Scan for the cell matching the given text and deliver its [x, y] coordinate at center. 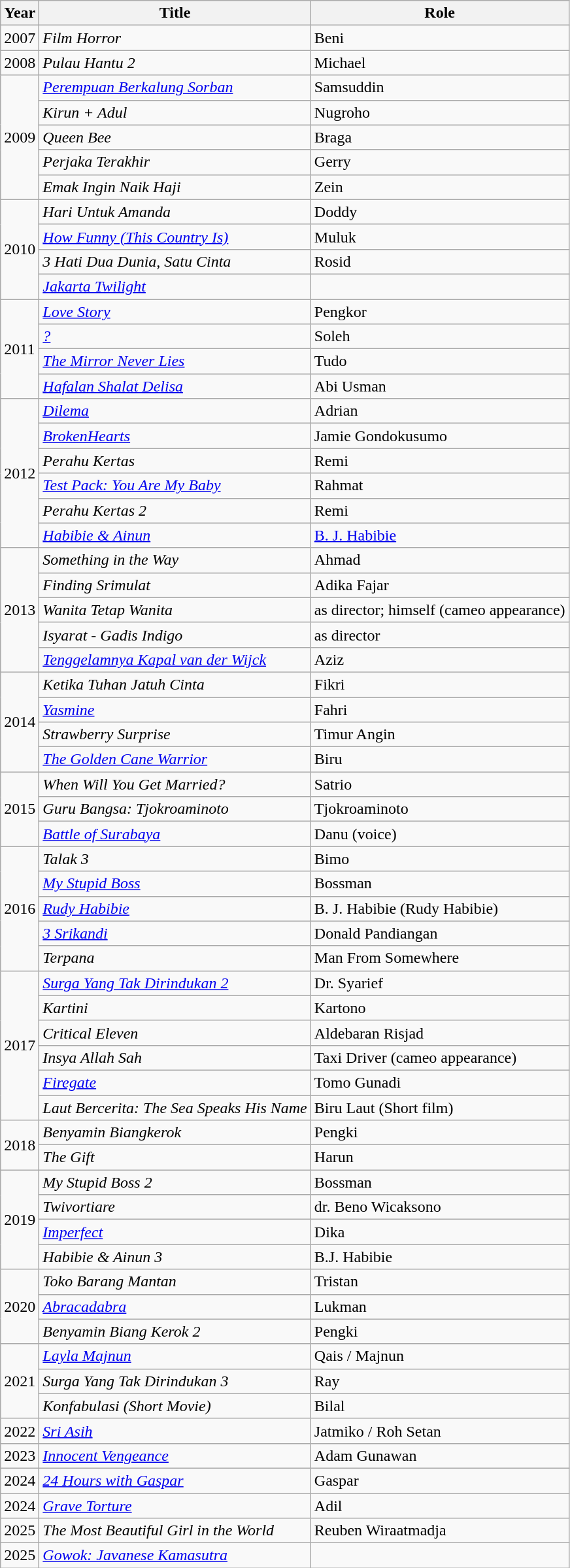
Man From Somewhere [439, 958]
Bimo [439, 859]
Rudy Habibie [175, 909]
Perahu Kertas 2 [175, 510]
Film Horror [175, 38]
24 Hours with Gaspar [175, 1480]
3 Srikandi [175, 933]
Jatmiko / Roh Setan [439, 1431]
2010 [20, 249]
Samsuddin [439, 88]
Battle of Surabaya [175, 834]
? [175, 337]
Kartono [439, 1008]
Dika [439, 1232]
Perempuan Berkalung Sorban [175, 88]
Ketika Tuhan Jatuh Cinta [175, 684]
Strawberry Surprise [175, 735]
Emak Ingin Naik Haji [175, 187]
B. J. Habibie (Rudy Habibie) [439, 909]
Test Pack: You Are My Baby [175, 486]
Something in the Way [175, 560]
2020 [20, 1307]
Biru [439, 759]
Twivortiare [175, 1207]
Terpana [175, 958]
Isyarat - Gadis Indigo [175, 635]
Doddy [439, 212]
Insya Allah Sah [175, 1058]
2018 [20, 1145]
Innocent Vengeance [175, 1456]
My Stupid Boss [175, 884]
Critical Eleven [175, 1033]
Zein [439, 187]
Benyamin Biang Kerok 2 [175, 1331]
Wanita Tetap Wanita [175, 610]
Firegate [175, 1082]
as director [439, 635]
Perjaka Terakhir [175, 162]
Hari Untuk Amanda [175, 212]
Aziz [439, 659]
Rahmat [439, 486]
Taxi Driver (cameo appearance) [439, 1058]
Adil [439, 1505]
Dr. Syarief [439, 983]
Adam Gunawan [439, 1456]
Gowok: Javanese Kamasutra [175, 1556]
Bilal [439, 1406]
2016 [20, 909]
Abracadabra [175, 1307]
3 Hati Dua Dunia, Satu Cinta [175, 261]
2009 [20, 137]
Year [20, 13]
Dilema [175, 411]
Grave Torture [175, 1505]
Lukman [439, 1307]
Benyamin Biangkerok [175, 1133]
Love Story [175, 312]
Timur Angin [439, 735]
Habibie & Ainun 3 [175, 1257]
Ahmad [439, 560]
Ray [439, 1381]
Yasmine [175, 709]
Surga Yang Tak Dirindukan 2 [175, 983]
Kartini [175, 1008]
Gerry [439, 162]
2012 [20, 473]
2022 [20, 1431]
Guru Bangsa: Tjokroaminoto [175, 809]
2011 [20, 349]
2013 [20, 610]
Aldebaran Risjad [439, 1033]
Hafalan Shalat Delisa [175, 386]
Rosid [439, 261]
Role [439, 13]
Toko Barang Mantan [175, 1282]
Reuben Wiraatmadja [439, 1531]
Danu (voice) [439, 834]
Tenggelamnya Kapal van der Wijck [175, 659]
B. J. Habibie [439, 535]
Gaspar [439, 1480]
Tudo [439, 361]
Pengkor [439, 312]
Habibie & Ainun [175, 535]
Harun [439, 1158]
dr. Beno Wicaksono [439, 1207]
Kirun + Adul [175, 112]
Braga [439, 137]
Donald Pandiangan [439, 933]
Beni [439, 38]
Tristan [439, 1282]
Imperfect [175, 1232]
Perahu Kertas [175, 461]
2021 [20, 1381]
Adrian [439, 411]
Nugroho [439, 112]
The Most Beautiful Girl in the World [175, 1531]
Surga Yang Tak Dirindukan 3 [175, 1381]
How Funny (This Country Is) [175, 237]
Abi Usman [439, 386]
2019 [20, 1220]
Michael [439, 63]
2008 [20, 63]
The Mirror Never Lies [175, 361]
Tomo Gunadi [439, 1082]
Satrio [439, 784]
Muluk [439, 237]
Pulau Hantu 2 [175, 63]
My Stupid Boss 2 [175, 1182]
The Gift [175, 1158]
as director; himself (cameo appearance) [439, 610]
B.J. Habibie [439, 1257]
Biru Laut (Short film) [439, 1108]
Sri Asih [175, 1431]
Talak 3 [175, 859]
Title [175, 13]
Tjokroaminoto [439, 809]
Layla Majnun [175, 1356]
Soleh [439, 337]
2015 [20, 809]
Finding Srimulat [175, 585]
Fikri [439, 684]
The Golden Cane Warrior [175, 759]
BrokenHearts [175, 436]
2014 [20, 722]
Jamie Gondokusumo [439, 436]
Jakarta Twilight [175, 286]
Queen Bee [175, 137]
2017 [20, 1045]
Konfabulasi (Short Movie) [175, 1406]
Fahri [439, 709]
Adika Fajar [439, 585]
2023 [20, 1456]
When Will You Get Married? [175, 784]
Qais / Majnun [439, 1356]
Laut Bercerita: The Sea Speaks His Name [175, 1108]
2007 [20, 38]
